Identify which cell holds the provided text, then report its [X, Y] central coordinate. 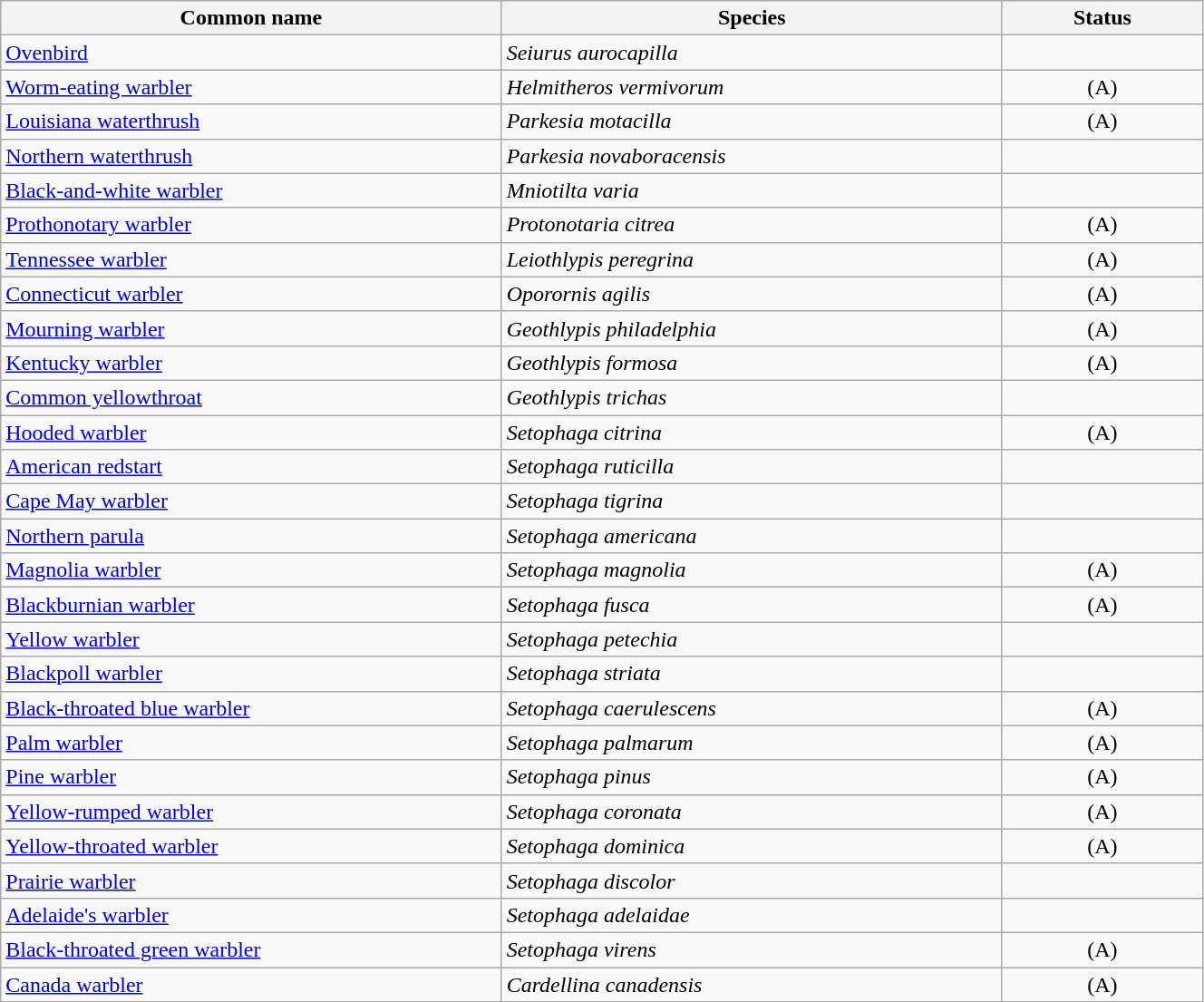
Species [752, 18]
Cape May warbler [251, 501]
Common yellowthroat [251, 397]
Geothlypis trichas [752, 397]
Setophaga pinus [752, 777]
Northern waterthrush [251, 156]
Protonotaria citrea [752, 225]
Setophaga fusca [752, 605]
Setophaga caerulescens [752, 708]
Prothonotary warbler [251, 225]
Adelaide's warbler [251, 915]
Ovenbird [251, 53]
Status [1102, 18]
Leiothlypis peregrina [752, 259]
Worm-eating warbler [251, 87]
Setophaga citrina [752, 433]
Yellow-throated warbler [251, 846]
Geothlypis formosa [752, 363]
Black-and-white warbler [251, 190]
Blackpoll warbler [251, 674]
Setophaga dominica [752, 846]
Yellow warbler [251, 639]
Palm warbler [251, 743]
Setophaga virens [752, 949]
Helmitheros vermivorum [752, 87]
Parkesia motacilla [752, 122]
Hooded warbler [251, 433]
Mourning warbler [251, 328]
Louisiana waterthrush [251, 122]
Connecticut warbler [251, 294]
Seiurus aurocapilla [752, 53]
Setophaga palmarum [752, 743]
Oporornis agilis [752, 294]
American redstart [251, 467]
Common name [251, 18]
Kentucky warbler [251, 363]
Northern parula [251, 536]
Setophaga magnolia [752, 570]
Pine warbler [251, 777]
Setophaga tigrina [752, 501]
Canada warbler [251, 984]
Parkesia novaboracensis [752, 156]
Blackburnian warbler [251, 605]
Setophaga ruticilla [752, 467]
Magnolia warbler [251, 570]
Setophaga petechia [752, 639]
Yellow-rumped warbler [251, 812]
Tennessee warbler [251, 259]
Cardellina canadensis [752, 984]
Prairie warbler [251, 880]
Setophaga discolor [752, 880]
Geothlypis philadelphia [752, 328]
Setophaga coronata [752, 812]
Black-throated blue warbler [251, 708]
Setophaga striata [752, 674]
Setophaga americana [752, 536]
Black-throated green warbler [251, 949]
Mniotilta varia [752, 190]
Setophaga adelaidae [752, 915]
